For the text-containing cell, return its midpoint in (X, Y) coordinate format. 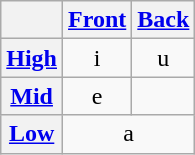
Mid (32, 96)
i (98, 58)
Front (98, 20)
Low (32, 134)
u (164, 58)
a (129, 134)
Back (164, 20)
e (98, 96)
High (32, 58)
